Return the [x, y] coordinate for the center point of the cell that contains the specified text.  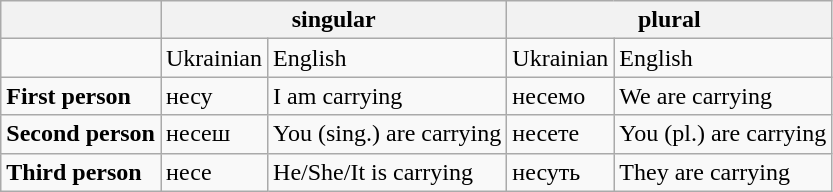
They are carrying [723, 172]
несе [214, 172]
Third person [81, 172]
несу [214, 96]
несуть [560, 172]
You (pl.) are carrying [723, 134]
plural [670, 20]
We are carrying [723, 96]
singular [333, 20]
несемо [560, 96]
Second person [81, 134]
You (sing.) are carrying [388, 134]
несеш [214, 134]
несете [560, 134]
He/She/It is carrying [388, 172]
I am carrying [388, 96]
First person [81, 96]
